From the cell containing the given text, extract its center point as [x, y] coordinate. 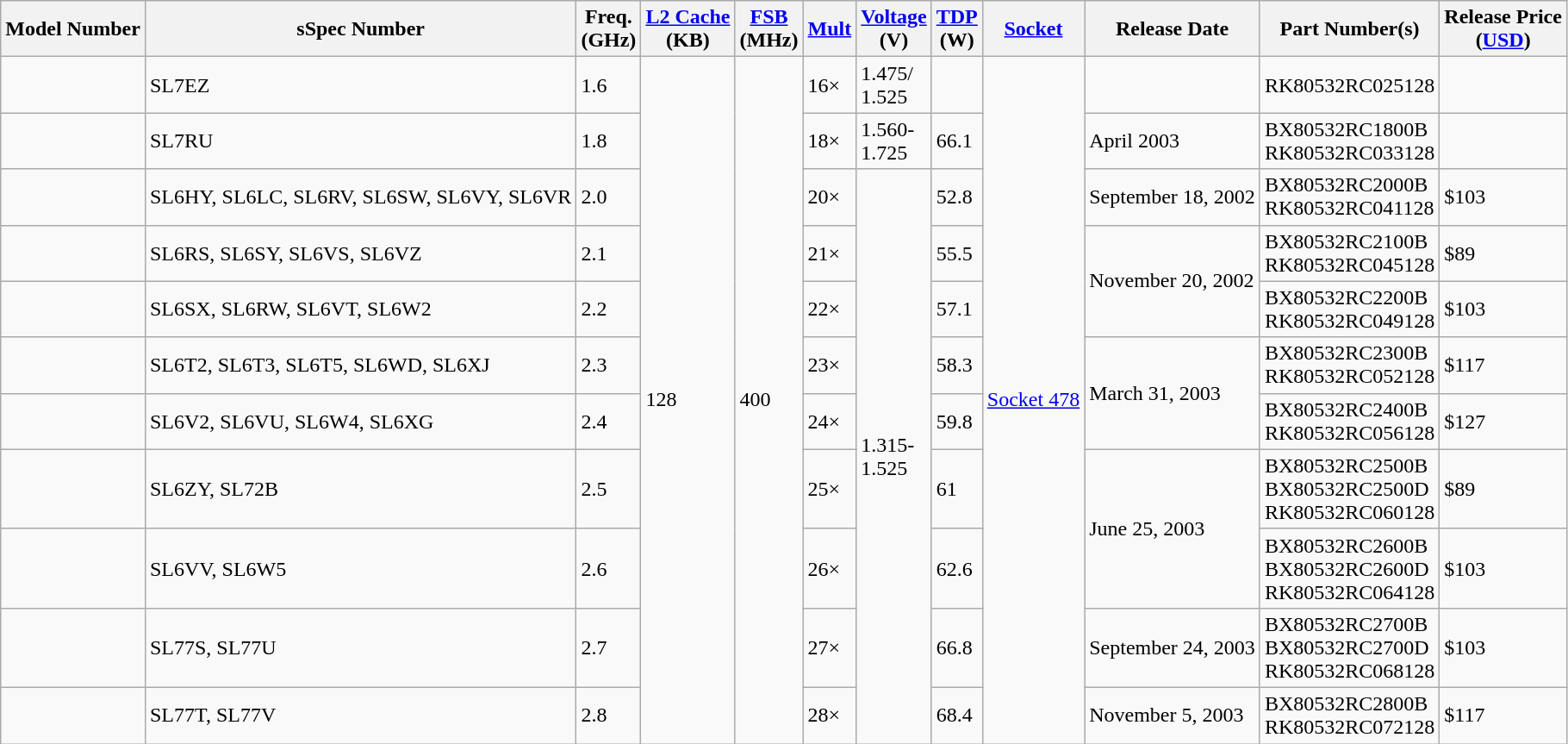
BX80532RC1800BRK80532RC033128 [1349, 141]
24× [830, 421]
58.3 [956, 366]
March 31, 2003 [1173, 393]
2.2 [608, 309]
SL7EZ [360, 84]
Freq.(GHz) [608, 29]
1.8 [608, 141]
BX80532RC2700BBX80532RC2700DRK80532RC068128 [1349, 647]
Socket 478 [1033, 400]
128 [688, 400]
2.4 [608, 421]
Mult [830, 29]
66.1 [956, 141]
Part Number(s) [1349, 29]
2.1 [608, 253]
September 24, 2003 [1173, 647]
400 [768, 400]
November 20, 2002 [1173, 281]
SL6V2, SL6VU, SL6W4, SL6XG [360, 421]
28× [830, 716]
23× [830, 366]
18× [830, 141]
June 25, 2003 [1173, 528]
62.6 [956, 568]
BX80532RC2600BBX80532RC2600DRK80532RC064128 [1349, 568]
2.5 [608, 489]
BX80532RC2400BRK80532RC056128 [1349, 421]
1.475/1.525 [894, 84]
1.315-1.525 [894, 457]
2.0 [608, 197]
Release Price(USD) [1503, 29]
27× [830, 647]
25× [830, 489]
SL6HY, SL6LC, SL6RV, SL6SW, SL6VY, SL6VR [360, 197]
SL77S, SL77U [360, 647]
21× [830, 253]
April 2003 [1173, 141]
BX80532RC2000BRK80532RC041128 [1349, 197]
SL7RU [360, 141]
TDP(W) [956, 29]
55.5 [956, 253]
57.1 [956, 309]
Release Date [1173, 29]
26× [830, 568]
SL6T2, SL6T3, SL6T5, SL6WD, SL6XJ [360, 366]
November 5, 2003 [1173, 716]
Model Number [73, 29]
September 18, 2002 [1173, 197]
RK80532RC025128 [1349, 84]
L2 Cache(KB) [688, 29]
20× [830, 197]
SL6SX, SL6RW, SL6VT, SL6W2 [360, 309]
sSpec Number [360, 29]
SL6VV, SL6W5 [360, 568]
2.8 [608, 716]
1.6 [608, 84]
BX80532RC2100BRK80532RC045128 [1349, 253]
Socket [1033, 29]
22× [830, 309]
FSB(MHz) [768, 29]
BX80532RC2800BRK80532RC072128 [1349, 716]
BX80532RC2300BRK80532RC052128 [1349, 366]
BX80532RC2500BBX80532RC2500DRK80532RC060128 [1349, 489]
2.3 [608, 366]
61 [956, 489]
2.7 [608, 647]
$127 [1503, 421]
59.8 [956, 421]
1.560-1.725 [894, 141]
SL6ZY, SL72B [360, 489]
Voltage(V) [894, 29]
52.8 [956, 197]
2.6 [608, 568]
68.4 [956, 716]
SL77T, SL77V [360, 716]
16× [830, 84]
66.8 [956, 647]
BX80532RC2200BRK80532RC049128 [1349, 309]
SL6RS, SL6SY, SL6VS, SL6VZ [360, 253]
